Return (x, y) of the center of cell containing provided text 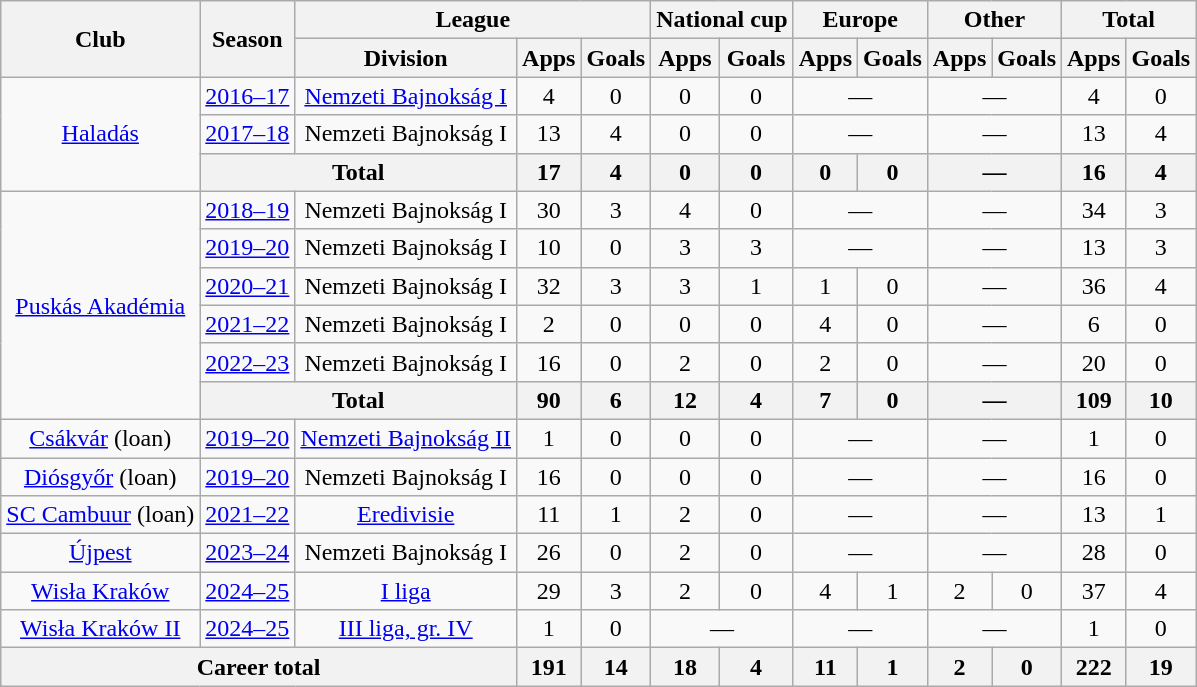
20 (1094, 362)
SC Cambuur (loan) (100, 515)
34 (1094, 210)
League (473, 20)
Haladás (100, 134)
18 (685, 667)
I liga (406, 591)
36 (1094, 286)
Wisła Kraków II (100, 629)
29 (549, 591)
2022–23 (248, 362)
Diósgyőr (loan) (100, 477)
12 (685, 400)
28 (1094, 553)
III liga, gr. IV (406, 629)
Division (406, 58)
2016–17 (248, 96)
90 (549, 400)
2018–19 (248, 210)
Wisła Kraków (100, 591)
26 (549, 553)
Újpest (100, 553)
19 (1161, 667)
2017–18 (248, 134)
Europe (860, 20)
14 (616, 667)
Csákvár (loan) (100, 438)
Nemzeti Bajnokság II (406, 438)
Other (994, 20)
222 (1094, 667)
30 (549, 210)
109 (1094, 400)
2020–21 (248, 286)
191 (549, 667)
Career total (259, 667)
National cup (722, 20)
Season (248, 39)
32 (549, 286)
Puskás Akadémia (100, 305)
7 (825, 400)
Eredivisie (406, 515)
17 (549, 172)
Club (100, 39)
2023–24 (248, 553)
37 (1094, 591)
